Search for the cell housing the specified text and yield its (X, Y) center coordinate. 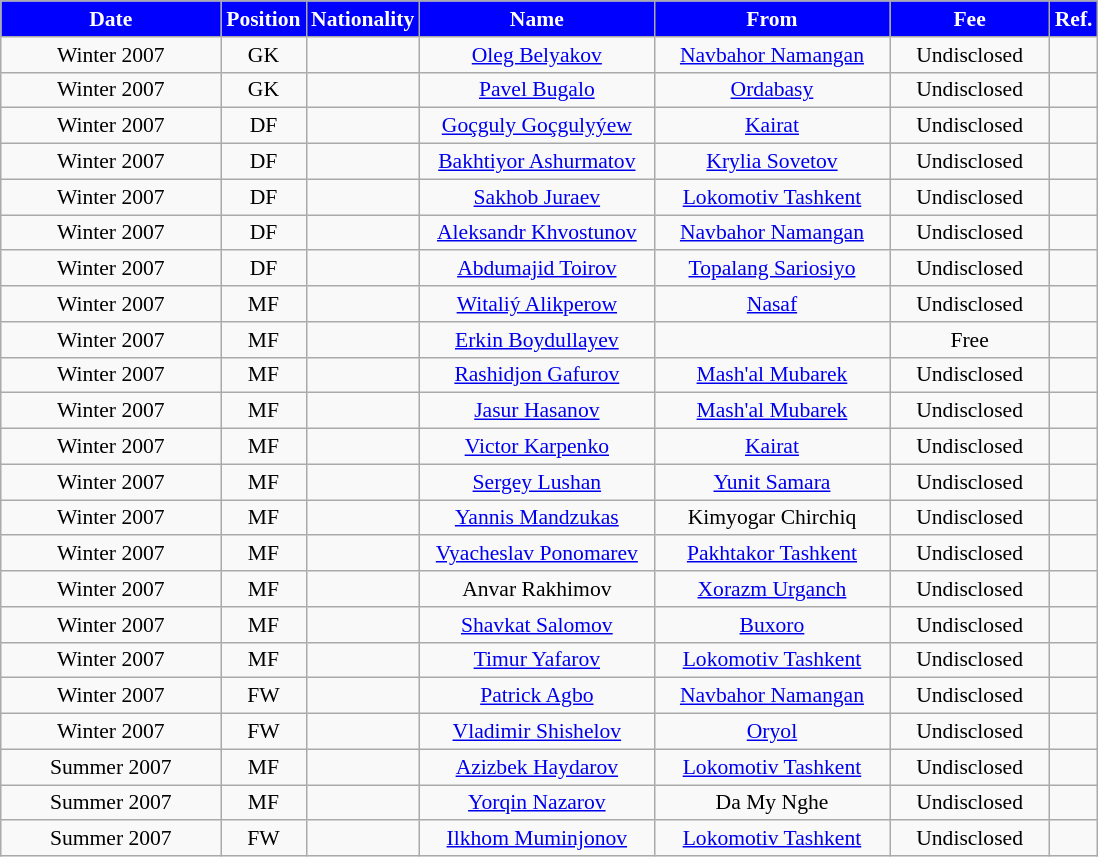
Pavel Bugalo (536, 90)
Vyacheslav Ponomarev (536, 554)
Anvar Rakhimov (536, 589)
From (772, 19)
Kimyogar Chirchiq (772, 518)
Oryol (772, 732)
Pakhtakor Tashkent (772, 554)
Goçguly Goçgulyýew (536, 126)
Rashidjon Gafurov (536, 375)
Xorazm Urganch (772, 589)
Azizbek Haydarov (536, 767)
Buxoro (772, 625)
Ilkhom Muminjonov (536, 839)
Fee (970, 19)
Sakhob Juraev (536, 197)
Yunit Samara (772, 482)
Nasaf (772, 304)
Aleksandr Khvostunov (536, 233)
Sergey Lushan (536, 482)
Ordabasy (772, 90)
Date (111, 19)
Erkin Boydullayev (536, 340)
Da My Nghe (772, 803)
Free (970, 340)
Patrick Agbo (536, 696)
Krylia Sovetov (772, 162)
Vladimir Shishelov (536, 732)
Position (264, 19)
Nationality (362, 19)
Name (536, 19)
Oleg Belyakov (536, 55)
Timur Yafarov (536, 660)
Abdumajid Toirov (536, 269)
Topalang Sariosiyo (772, 269)
Yorqin Nazarov (536, 803)
Witaliý Alikperow (536, 304)
Ref. (1074, 19)
Yannis Mandzukas (536, 518)
Jasur Hasanov (536, 411)
Bakhtiyor Ashurmatov (536, 162)
Shavkat Salomov (536, 625)
Victor Karpenko (536, 447)
